Return the (X, Y) coordinate for the center point of the cell that contains the specified text.  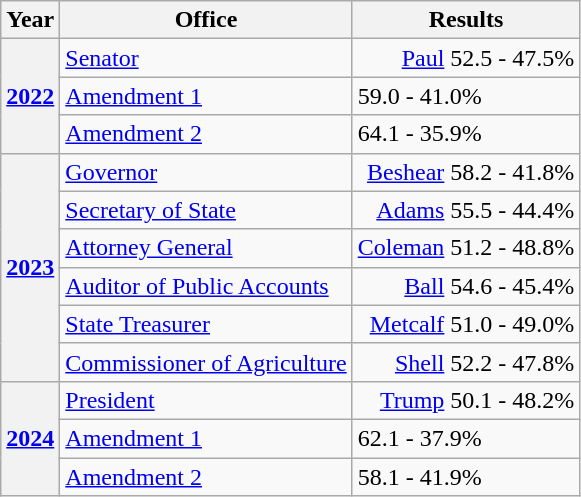
Metcalf 51.0 - 49.0% (466, 324)
Office (206, 20)
Coleman 51.2 - 48.8% (466, 248)
Paul 52.5 - 47.5% (466, 58)
Beshear 58.2 - 41.8% (466, 172)
2023 (30, 267)
62.1 - 37.9% (466, 438)
Trump 50.1 - 48.2% (466, 400)
2022 (30, 96)
59.0 - 41.0% (466, 96)
2024 (30, 438)
Auditor of Public Accounts (206, 286)
Governor (206, 172)
Results (466, 20)
58.1 - 41.9% (466, 477)
Ball 54.6 - 45.4% (466, 286)
Secretary of State (206, 210)
Adams 55.5 - 44.4% (466, 210)
Senator (206, 58)
Shell 52.2 - 47.8% (466, 362)
State Treasurer (206, 324)
Attorney General (206, 248)
President (206, 400)
Commissioner of Agriculture (206, 362)
64.1 - 35.9% (466, 134)
Year (30, 20)
